Pinpoint the cell where the given text exists, returning its [x, y] midpoint coordinate. 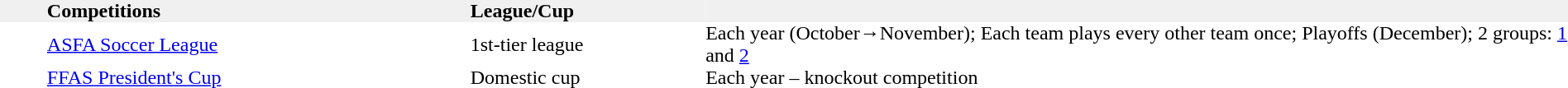
League/Cup [588, 12]
Competitions [259, 12]
1st-tier league [588, 44]
ASFA Soccer League [259, 44]
Each year (October→November); Each team plays every other team once; Playoffs (December); 2 groups: 1 and 2 [1136, 44]
